Detect which cell encompasses the target text, then output its (X, Y) center coordinate. 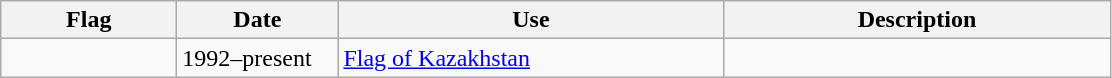
1992–present (258, 58)
Description (917, 20)
Use (531, 20)
Flag of Kazakhstan (531, 58)
Flag (89, 20)
Date (258, 20)
